Output the [x, y] coordinate of the center of the cell containing the given text.  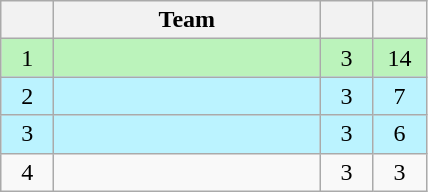
2 [28, 96]
14 [400, 58]
Team [187, 20]
6 [400, 134]
7 [400, 96]
1 [28, 58]
4 [28, 172]
